Scan for the cell matching the given text and deliver its [X, Y] coordinate at center. 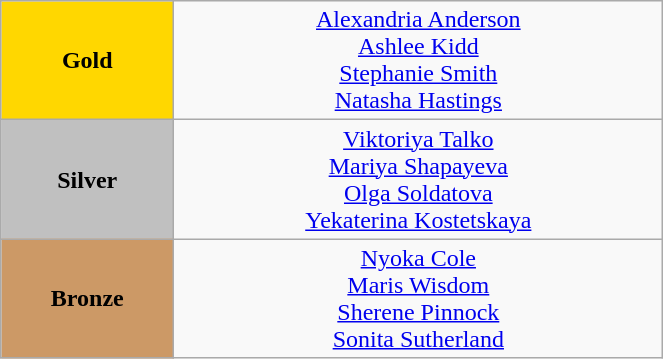
Alexandria AndersonAshlee KiddStephanie SmithNatasha Hastings [418, 60]
Gold [88, 60]
Nyoka ColeMaris WisdomSherene PinnockSonita Sutherland [418, 298]
Bronze [88, 298]
Silver [88, 180]
Viktoriya TalkoMariya ShapayevaOlga SoldatovaYekaterina Kostetskaya [418, 180]
